Search for the cell housing the specified text and yield its [x, y] center coordinate. 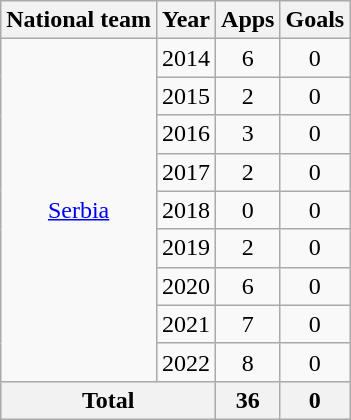
2021 [186, 324]
Apps [248, 20]
7 [248, 324]
2020 [186, 286]
2017 [186, 172]
2022 [186, 362]
2016 [186, 134]
Serbia [79, 210]
National team [79, 20]
2015 [186, 96]
Total [108, 400]
2018 [186, 210]
8 [248, 362]
2019 [186, 248]
2014 [186, 58]
Goals [315, 20]
3 [248, 134]
Year [186, 20]
36 [248, 400]
